Find where the given text appears and provide that cell's center as [X, Y] coordinate. 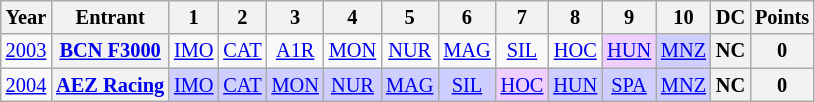
DC [730, 17]
1 [194, 17]
8 [575, 17]
3 [296, 17]
BCN F3000 [110, 51]
Points [782, 17]
Entrant [110, 17]
10 [684, 17]
AEZ Racing [110, 85]
5 [410, 17]
4 [352, 17]
2 [242, 17]
6 [466, 17]
A1R [296, 51]
2003 [26, 51]
9 [629, 17]
7 [522, 17]
Year [26, 17]
2004 [26, 85]
SPA [629, 85]
